For the text-containing cell, return its midpoint in (x, y) coordinate format. 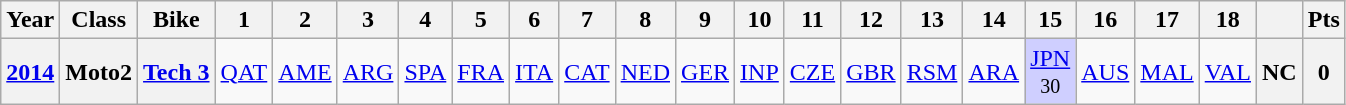
SPA (426, 72)
Moto2 (99, 72)
CZE (812, 72)
7 (587, 20)
NC (1280, 72)
AME (305, 72)
5 (481, 20)
6 (534, 20)
16 (1106, 20)
CAT (587, 72)
RSM (932, 72)
13 (932, 20)
10 (760, 20)
ARG (368, 72)
2 (305, 20)
INP (760, 72)
Year (30, 20)
FRA (481, 72)
Tech 3 (177, 72)
17 (1167, 20)
GBR (871, 72)
ARA (994, 72)
12 (871, 20)
18 (1228, 20)
8 (645, 20)
MAL (1167, 72)
Bike (177, 20)
JPN30 (1050, 72)
1 (244, 20)
Pts (1324, 20)
9 (706, 20)
2014 (30, 72)
0 (1324, 72)
Class (99, 20)
VAL (1228, 72)
AUS (1106, 72)
4 (426, 20)
3 (368, 20)
11 (812, 20)
14 (994, 20)
QAT (244, 72)
NED (645, 72)
15 (1050, 20)
ITA (534, 72)
GER (706, 72)
